Scan for the cell matching the given text and deliver its [X, Y] coordinate at center. 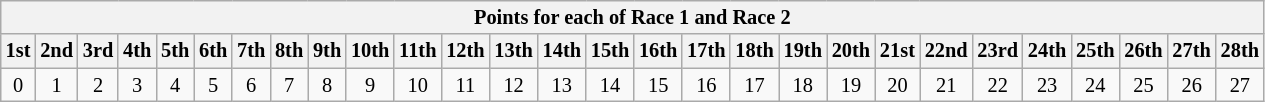
19th [803, 51]
7 [289, 85]
20th [851, 51]
17th [706, 51]
16th [658, 51]
9th [327, 51]
13th [514, 51]
3 [137, 85]
5 [213, 85]
22 [998, 85]
6th [213, 51]
2 [98, 85]
3rd [98, 51]
8 [327, 85]
22nd [946, 51]
18 [803, 85]
12 [514, 85]
0 [18, 85]
6 [251, 85]
16 [706, 85]
9 [370, 85]
Points for each of Race 1 and Race 2 [632, 17]
28th [1240, 51]
1st [18, 51]
14 [610, 85]
24th [1047, 51]
25th [1095, 51]
4 [175, 85]
20 [898, 85]
23rd [998, 51]
21st [898, 51]
2nd [56, 51]
18th [754, 51]
11 [465, 85]
24 [1095, 85]
26 [1192, 85]
14th [562, 51]
5th [175, 51]
1 [56, 85]
11th [418, 51]
10 [418, 85]
15 [658, 85]
15th [610, 51]
27 [1240, 85]
12th [465, 51]
26th [1143, 51]
25 [1143, 85]
7th [251, 51]
13 [562, 85]
23 [1047, 85]
19 [851, 85]
10th [370, 51]
27th [1192, 51]
17 [754, 85]
4th [137, 51]
8th [289, 51]
21 [946, 85]
